Locate the cell with the specified text and output its (x, y) center coordinate. 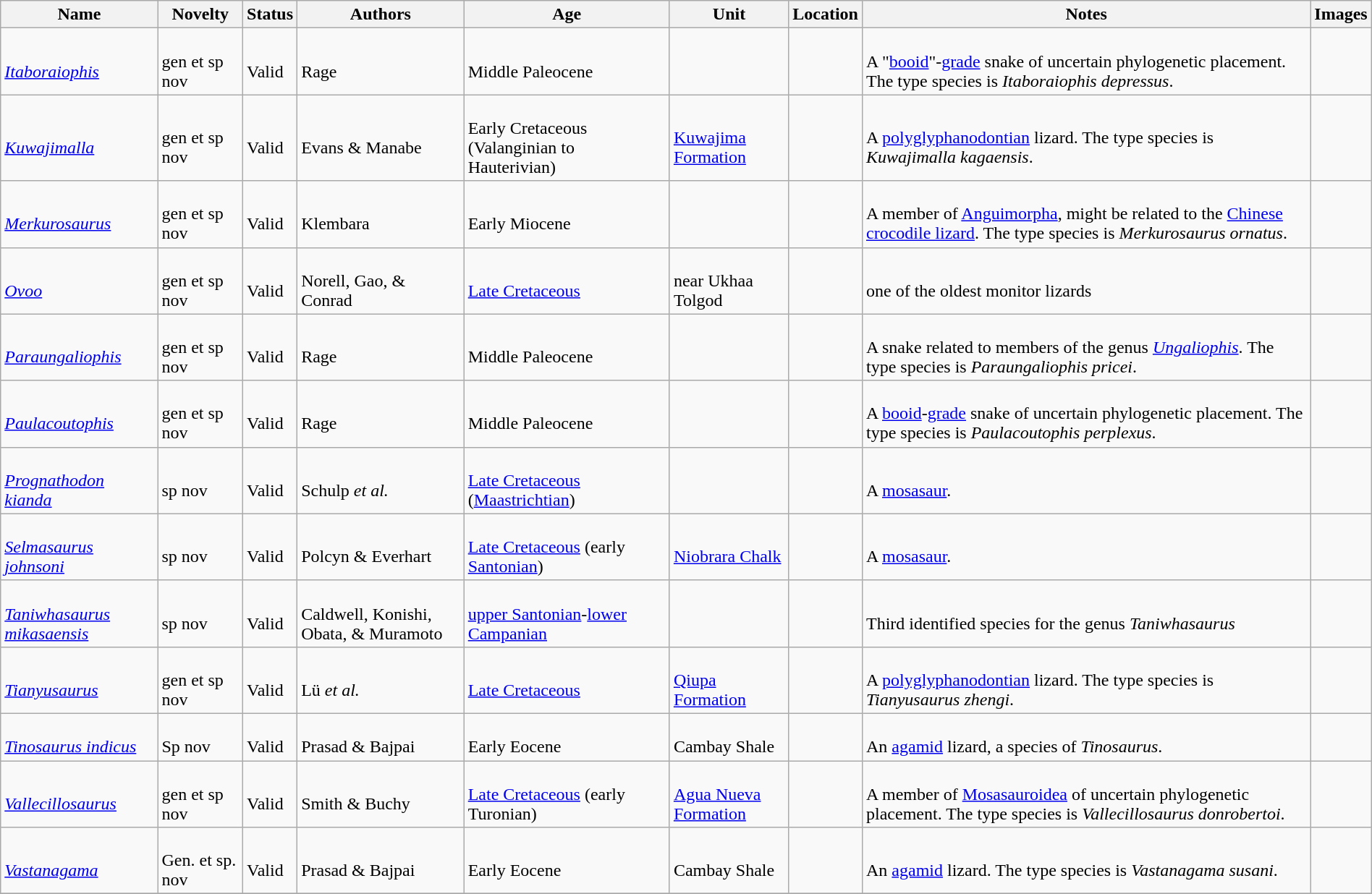
near Ukhaa Tolgod (729, 281)
Kuwajimalla (80, 137)
one of the oldest monitor lizards (1085, 281)
Prognathodon kianda (80, 480)
Taniwhasaurus mikasaensis (80, 613)
Paulacoutophis (80, 414)
Evans & Manabe (381, 137)
Polcyn & Everhart (381, 547)
Tinosaurus indicus (80, 736)
Selmasaurus johnsoni (80, 547)
Tianyusaurus (80, 680)
Merkurosaurus (80, 214)
A "booid"-grade snake of uncertain phylogenetic placement. The type species is Itaboraiophis depressus. (1085, 61)
Lü et al. (381, 680)
A polyglyphanodontian lizard. The type species is Tianyusaurus zhengi. (1085, 680)
Ovoo (80, 281)
A booid-grade snake of uncertain phylogenetic placement. The type species is Paulacoutophis perplexus. (1085, 414)
Authors (381, 14)
Third identified species for the genus Taniwhasaurus (1085, 613)
Vallecillosaurus (80, 794)
Notes (1085, 14)
upper Santonian-lower Campanian (567, 613)
A snake related to members of the genus Ungaliophis. The type species is Paraungaliophis pricei. (1085, 347)
Sp nov (200, 736)
A member of Anguimorpha, might be related to the Chinese crocodile lizard. The type species is Merkurosaurus ornatus. (1085, 214)
Early Cretaceous (Valanginian to Hauterivian) (567, 137)
Status (271, 14)
Kuwajima Formation (729, 137)
Name (80, 14)
Unit (729, 14)
Location (826, 14)
Early Miocene (567, 214)
An agamid lizard, a species of Tinosaurus. (1085, 736)
Gen. et sp. nov (200, 861)
Niobrara Chalk (729, 547)
Paraungaliophis (80, 347)
Caldwell, Konishi, Obata, & Muramoto (381, 613)
Klembara (381, 214)
Agua Nueva Formation (729, 794)
Age (567, 14)
Late Cretaceous (early Turonian) (567, 794)
Qiupa Formation (729, 680)
Smith & Buchy (381, 794)
Itaboraiophis (80, 61)
Images (1341, 14)
Novelty (200, 14)
Late Cretaceous (Maastrichtian) (567, 480)
An agamid lizard. The type species is Vastanagama susani. (1085, 861)
Late Cretaceous (early Santonian) (567, 547)
A member of Mosasauroidea of uncertain phylogenetic placement. The type species is Vallecillosaurus donrobertoi. (1085, 794)
Norell, Gao, & Conrad (381, 281)
Vastanagama (80, 861)
Schulp et al. (381, 480)
A polyglyphanodontian lizard. The type species is Kuwajimalla kagaensis. (1085, 137)
